Scan for the cell matching the given text and deliver its (X, Y) coordinate at center. 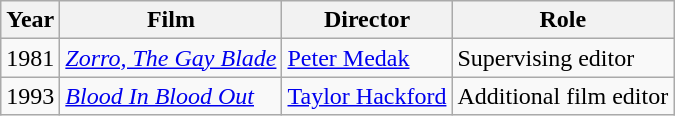
Supervising editor (563, 58)
Director (367, 20)
1981 (30, 58)
Peter Medak (367, 58)
Zorro, The Gay Blade (171, 58)
1993 (30, 96)
Film (171, 20)
Additional film editor (563, 96)
Role (563, 20)
Blood In Blood Out (171, 96)
Taylor Hackford (367, 96)
Year (30, 20)
